Find where the given text appears and provide that cell's center as (X, Y) coordinate. 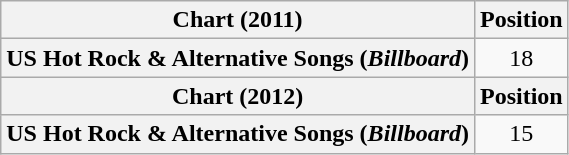
Chart (2012) (238, 96)
18 (521, 58)
Chart (2011) (238, 20)
15 (521, 134)
